Return [X, Y] of the center of cell containing provided text 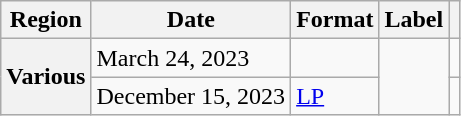
December 15, 2023 [191, 96]
Label [414, 20]
Various [46, 77]
March 24, 2023 [191, 58]
Format [335, 20]
Region [46, 20]
Date [191, 20]
LP [335, 96]
